Locate the cell with the specified text and output its [x, y] center coordinate. 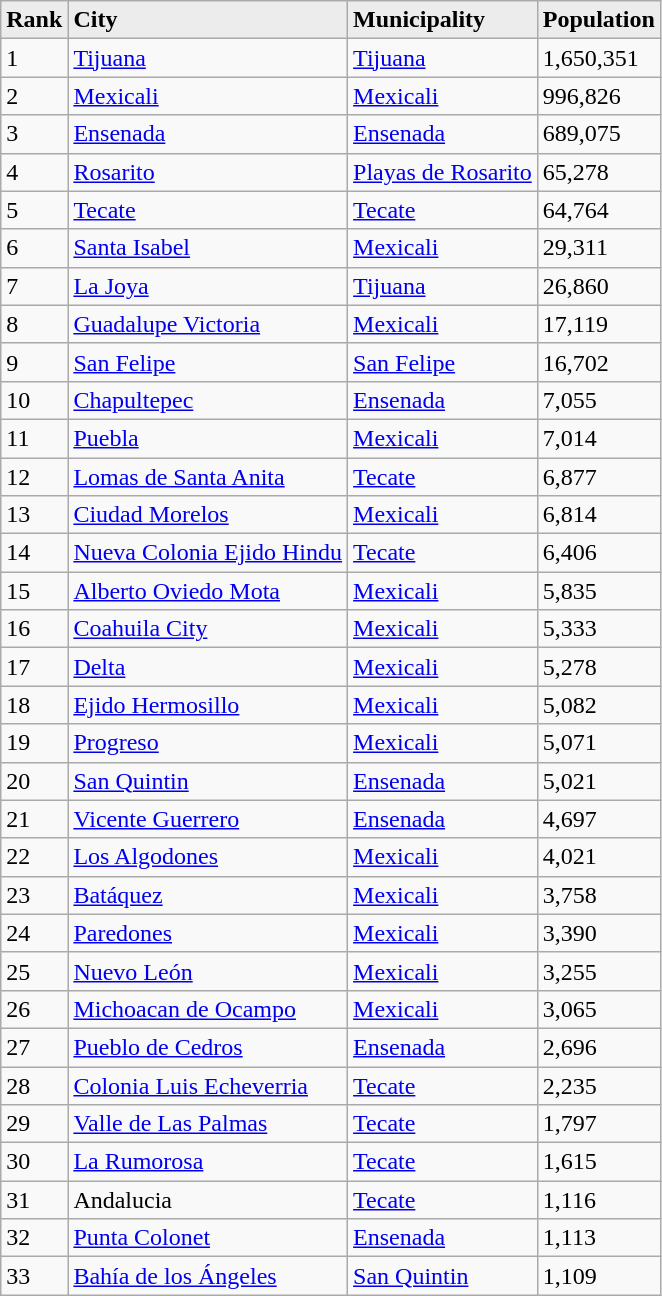
33 [34, 1276]
23 [34, 895]
5,082 [598, 705]
14 [34, 553]
6,877 [598, 477]
5,835 [598, 591]
Vicente Guerrero [208, 819]
Playas de Rosarito [443, 172]
6 [34, 248]
6,814 [598, 515]
2 [34, 96]
16 [34, 629]
6,406 [598, 553]
11 [34, 438]
1,797 [598, 1124]
7 [34, 286]
5,333 [598, 629]
25 [34, 971]
Nuevo León [208, 971]
Ejido Hermosillo [208, 705]
4,021 [598, 857]
3,390 [598, 933]
Guadalupe Victoria [208, 324]
18 [34, 705]
3,758 [598, 895]
Santa Isabel [208, 248]
Bahía de los Ángeles [208, 1276]
Pueblo de Cedros [208, 1047]
Paredones [208, 933]
28 [34, 1085]
Population [598, 20]
Municipality [443, 20]
32 [34, 1238]
La Rumorosa [208, 1162]
3,065 [598, 1009]
1,116 [598, 1200]
24 [34, 933]
1,650,351 [598, 58]
20 [34, 781]
Rank [34, 20]
10 [34, 400]
30 [34, 1162]
27 [34, 1047]
22 [34, 857]
Nueva Colonia Ejido Hindu [208, 553]
Alberto Oviedo Mota [208, 591]
3,255 [598, 971]
Delta [208, 667]
4,697 [598, 819]
15 [34, 591]
Puebla [208, 438]
16,702 [598, 362]
3 [34, 134]
13 [34, 515]
Batáquez [208, 895]
64,764 [598, 210]
12 [34, 477]
Ciudad Morelos [208, 515]
5,021 [598, 781]
Andalucia [208, 1200]
Michoacan de Ocampo [208, 1009]
Valle de Las Palmas [208, 1124]
5,278 [598, 667]
65,278 [598, 172]
1,615 [598, 1162]
21 [34, 819]
Colonia Luis Echeverria [208, 1085]
7,055 [598, 400]
19 [34, 743]
26,860 [598, 286]
1 [34, 58]
2,235 [598, 1085]
29 [34, 1124]
5,071 [598, 743]
Chapultepec [208, 400]
31 [34, 1200]
8 [34, 324]
Coahuila City [208, 629]
26 [34, 1009]
City [208, 20]
7,014 [598, 438]
2,696 [598, 1047]
Lomas de Santa Anita [208, 477]
4 [34, 172]
1,113 [598, 1238]
5 [34, 210]
996,826 [598, 96]
Progreso [208, 743]
689,075 [598, 134]
1,109 [598, 1276]
Los Algodones [208, 857]
La Joya [208, 286]
17,119 [598, 324]
Punta Colonet [208, 1238]
29,311 [598, 248]
Rosarito [208, 172]
17 [34, 667]
9 [34, 362]
